Provide the (X, Y) coordinate of the cell's center where the given text is located.  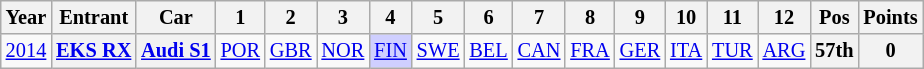
SWE (438, 51)
12 (784, 17)
EKS RX (94, 51)
7 (540, 17)
9 (640, 17)
BEL (488, 51)
GBR (291, 51)
0 (890, 51)
FIN (390, 51)
GER (640, 51)
TUR (732, 51)
NOR (342, 51)
POR (240, 51)
57th (834, 51)
11 (732, 17)
6 (488, 17)
ARG (784, 51)
Entrant (94, 17)
2 (291, 17)
CAN (540, 51)
Audi S1 (176, 51)
3 (342, 17)
8 (590, 17)
10 (686, 17)
Year (26, 17)
5 (438, 17)
Car (176, 17)
FRA (590, 51)
Points (890, 17)
ITA (686, 51)
2014 (26, 51)
1 (240, 17)
Pos (834, 17)
4 (390, 17)
